Output the [x, y] coordinate of the center of the cell containing the given text.  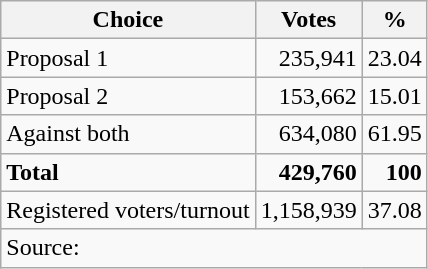
429,760 [308, 172]
100 [394, 172]
Votes [308, 20]
153,662 [308, 96]
Against both [128, 134]
634,080 [308, 134]
Proposal 2 [128, 96]
% [394, 20]
61.95 [394, 134]
Choice [128, 20]
Proposal 1 [128, 58]
23.04 [394, 58]
15.01 [394, 96]
Total [128, 172]
37.08 [394, 210]
235,941 [308, 58]
Source: [214, 248]
1,158,939 [308, 210]
Registered voters/turnout [128, 210]
